Find where the given text appears and provide that cell's center as [X, Y] coordinate. 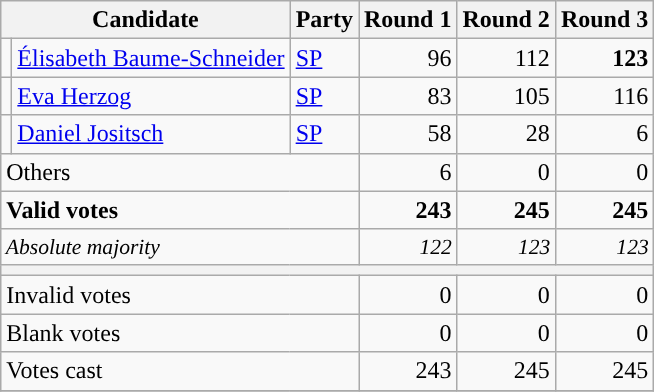
Absolute majority [180, 247]
83 [407, 96]
112 [506, 58]
Élisabeth Baume-Schneider [151, 58]
Round 3 [604, 20]
105 [506, 96]
Round 1 [407, 20]
116 [604, 96]
Valid votes [180, 210]
Party [324, 20]
Blank votes [180, 333]
28 [506, 134]
Eva Herzog [151, 96]
Candidate [146, 20]
Invalid votes [180, 295]
96 [407, 58]
Votes cast [180, 371]
122 [407, 247]
Daniel Jositsch [151, 134]
58 [407, 134]
Round 2 [506, 20]
Others [180, 172]
